Extract the [x, y] coordinate from the center of the cell holding the provided text.  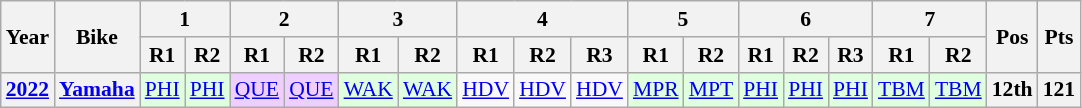
Year [28, 36]
5 [683, 19]
Yamaha [97, 90]
2022 [28, 90]
Pts [1060, 36]
2 [284, 19]
12th [1012, 90]
1 [185, 19]
4 [542, 19]
Bike [97, 36]
121 [1060, 90]
3 [398, 19]
6 [806, 19]
Pos [1012, 36]
MPT [712, 90]
MPR [656, 90]
7 [930, 19]
